Locate the cell with the specified text and output its [X, Y] center coordinate. 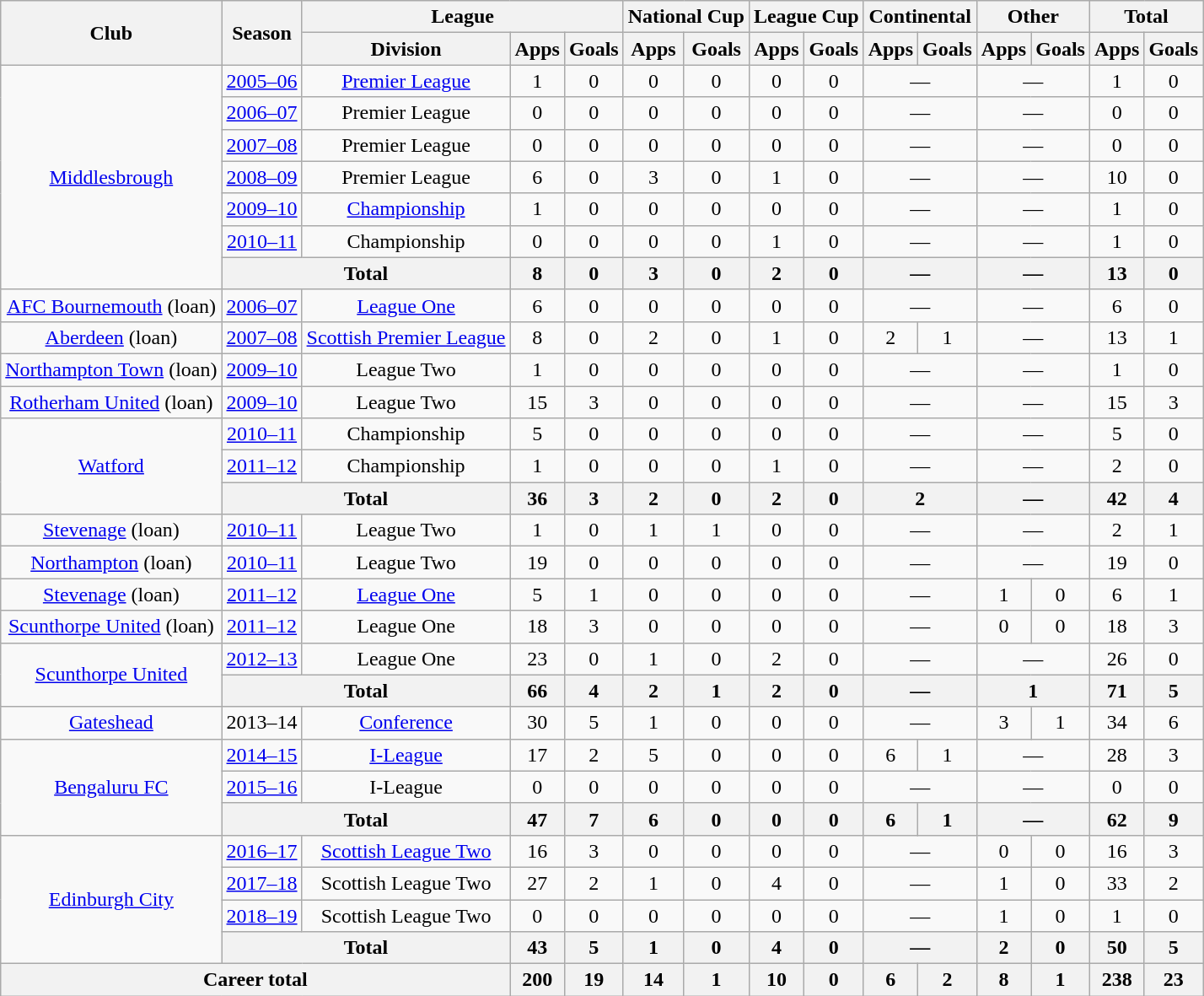
AFC Bournemouth (loan) [111, 305]
Career total [255, 980]
28 [1116, 755]
2014–15 [261, 755]
2015–16 [261, 787]
9 [1174, 819]
2005–06 [261, 81]
Aberdeen (loan) [111, 337]
36 [537, 498]
2018–19 [261, 915]
Scunthorpe United (loan) [111, 627]
League [462, 17]
27 [537, 883]
14 [653, 980]
50 [1116, 948]
7 [594, 819]
2012–13 [261, 659]
Scottish Premier League [406, 337]
Conference [406, 723]
Gateshead [111, 723]
Scunthorpe United [111, 675]
Watford [111, 466]
238 [1116, 980]
Edinburgh City [111, 899]
Other [1033, 17]
Season [261, 33]
17 [537, 755]
33 [1116, 883]
2017–18 [261, 883]
Middlesbrough [111, 177]
Bengaluru FC [111, 787]
Rotherham United (loan) [111, 402]
2016–17 [261, 851]
26 [1116, 659]
42 [1116, 498]
43 [537, 948]
2008–09 [261, 177]
Continental [920, 17]
Northampton Town (loan) [111, 369]
47 [537, 819]
Club [111, 33]
200 [537, 980]
League Cup [806, 17]
30 [537, 723]
66 [537, 691]
71 [1116, 691]
2013–14 [261, 723]
34 [1116, 723]
Northampton (loan) [111, 563]
Division [406, 49]
62 [1116, 819]
National Cup [686, 17]
